Pinpoint the cell where the given text exists, returning its (x, y) midpoint coordinate. 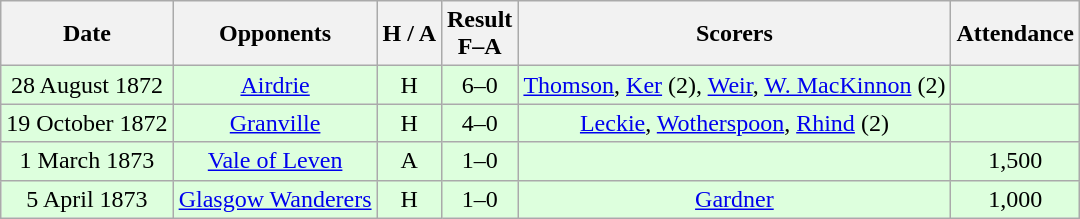
Scorers (734, 34)
1 March 1873 (87, 161)
1,500 (1015, 161)
Gardner (734, 199)
6–0 (479, 85)
ResultF–A (479, 34)
Glasgow Wanderers (275, 199)
Vale of Leven (275, 161)
1,000 (1015, 199)
A (409, 161)
Attendance (1015, 34)
28 August 1872 (87, 85)
Airdrie (275, 85)
H / A (409, 34)
5 April 1873 (87, 199)
Leckie, Wotherspoon, Rhind (2) (734, 123)
Granville (275, 123)
Date (87, 34)
Thomson, Ker (2), Weir, W. MacKinnon (2) (734, 85)
Opponents (275, 34)
19 October 1872 (87, 123)
4–0 (479, 123)
